Return (X, Y) of the center of cell containing provided text 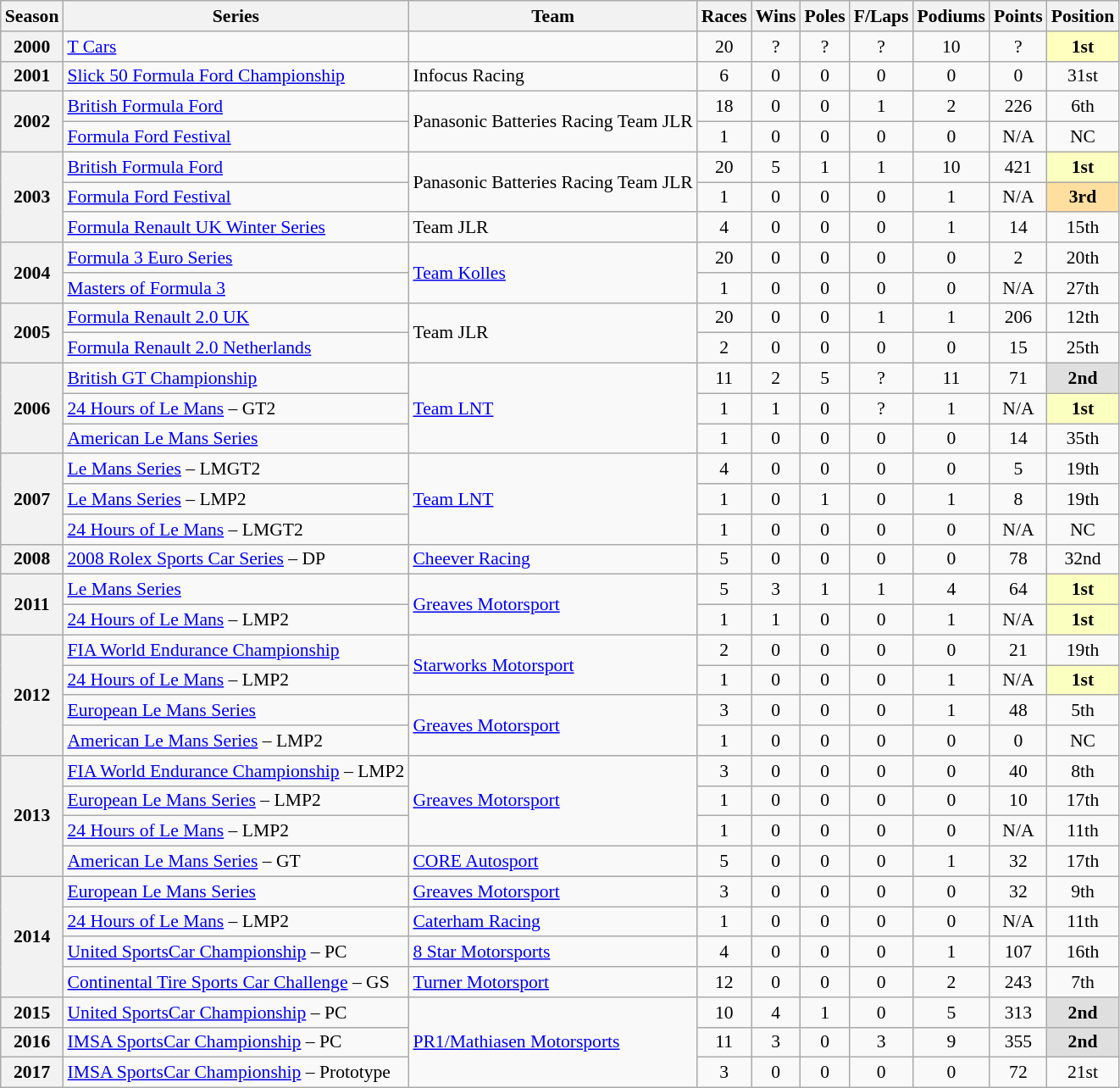
2008 (32, 559)
2008 Rolex Sports Car Series – DP (236, 559)
Starworks Motorsport (552, 664)
3rd (1083, 197)
27th (1083, 288)
Series (236, 16)
2016 (32, 1042)
Caterham Racing (552, 922)
72 (1018, 1073)
18 (724, 107)
32nd (1083, 559)
2015 (32, 1013)
FIA World Endurance Championship – LMP2 (236, 771)
American Le Mans Series (236, 439)
313 (1018, 1013)
Le Mans Series – LMGT2 (236, 469)
7th (1083, 982)
Position (1083, 16)
9 (952, 1042)
15 (1018, 348)
40 (1018, 771)
2017 (32, 1073)
355 (1018, 1042)
Points (1018, 16)
2002 (32, 122)
421 (1018, 167)
Cheever Racing (552, 559)
21st (1083, 1073)
2005 (32, 332)
16th (1083, 952)
20th (1083, 258)
15th (1083, 228)
2006 (32, 408)
107 (1018, 952)
12th (1083, 318)
Team (552, 16)
Formula 3 Euro Series (236, 258)
2011 (32, 605)
Poles (825, 16)
31st (1083, 76)
European Le Mans Series – LMP2 (236, 801)
71 (1018, 379)
21 (1018, 650)
Le Mans Series (236, 590)
American Le Mans Series – LMP2 (236, 741)
8 (1018, 499)
12 (724, 982)
5th (1083, 711)
Formula Renault UK Winter Series (236, 228)
F/Laps (881, 16)
8th (1083, 771)
Le Mans Series – LMP2 (236, 499)
206 (1018, 318)
Season (32, 16)
2003 (32, 197)
6th (1083, 107)
9th (1083, 891)
2014 (32, 936)
35th (1083, 439)
8 Star Motorsports (552, 952)
IMSA SportsCar Championship – Prototype (236, 1073)
48 (1018, 711)
T Cars (236, 47)
2013 (32, 816)
64 (1018, 590)
Team Kolles (552, 273)
FIA World Endurance Championship (236, 650)
Races (724, 16)
25th (1083, 348)
IMSA SportsCar Championship – PC (236, 1042)
243 (1018, 982)
Wins (776, 16)
CORE Autosport (552, 862)
2004 (32, 273)
Podiums (952, 16)
Continental Tire Sports Car Challenge – GS (236, 982)
78 (1018, 559)
2001 (32, 76)
American Le Mans Series – GT (236, 862)
British GT Championship (236, 379)
Masters of Formula 3 (236, 288)
24 Hours of Le Mans – LMGT2 (236, 530)
2007 (32, 500)
226 (1018, 107)
Slick 50 Formula Ford Championship (236, 76)
6 (724, 76)
24 Hours of Le Mans – GT2 (236, 408)
2000 (32, 47)
Formula Renault 2.0 Netherlands (236, 348)
Turner Motorsport (552, 982)
PR1/Mathiasen Motorsports (552, 1042)
2012 (32, 695)
Infocus Racing (552, 76)
Formula Renault 2.0 UK (236, 318)
